Determine the [X, Y] coordinate at the center of the cell enclosing the given text.  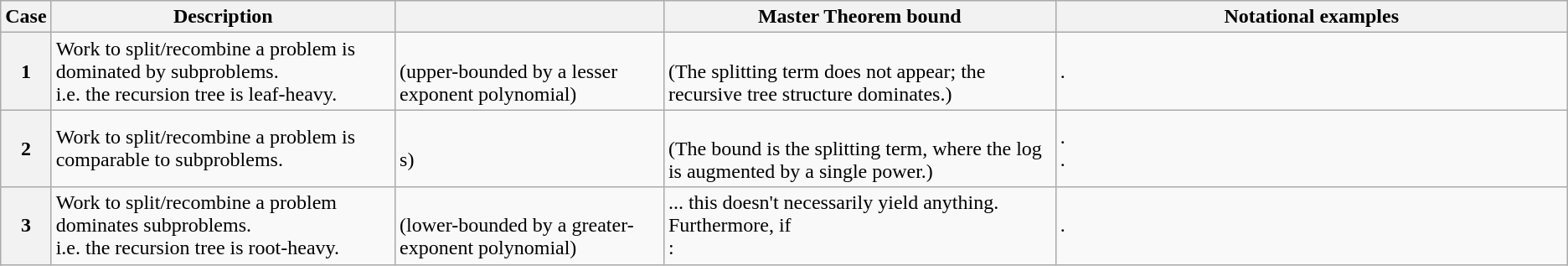
Case [26, 17]
3 [26, 226]
(lower-bounded by a greater-exponent polynomial) [529, 226]
.. [1312, 149]
Notational examples [1312, 17]
Work to split/recombine a problem is comparable to subproblems. [223, 149]
2 [26, 149]
(The bound is the splitting term, where the log is augmented by a single power.) [859, 149]
... this doesn't necessarily yield anything. Furthermore, if: [859, 226]
Description [223, 17]
1 [26, 71]
Work to split/recombine a problem is dominated by subproblems.i.e. the recursion tree is leaf-heavy. [223, 71]
Work to split/recombine a problem dominates subproblems.i.e. the recursion tree is root-heavy. [223, 226]
(upper-bounded by a lesser exponent polynomial) [529, 71]
s) [529, 149]
Master Theorem bound [859, 17]
(The splitting term does not appear; the recursive tree structure dominates.) [859, 71]
